Output the [X, Y] coordinate of the center of the cell containing the given text.  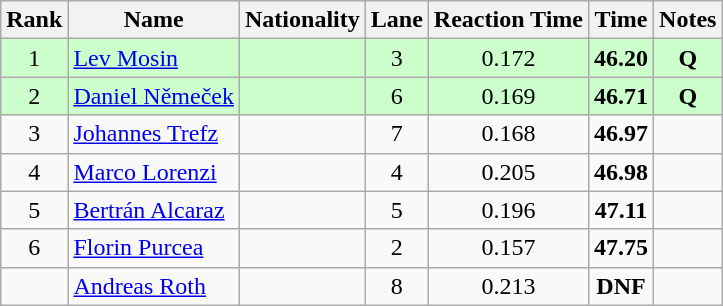
0.196 [508, 210]
47.75 [620, 248]
Florin Purcea [154, 248]
Time [620, 20]
Reaction Time [508, 20]
0.169 [508, 96]
Bertrán Alcaraz [154, 210]
7 [396, 134]
DNF [620, 286]
Lane [396, 20]
Rank [34, 20]
47.11 [620, 210]
Nationality [303, 20]
0.172 [508, 58]
Name [154, 20]
Notes [688, 20]
46.71 [620, 96]
0.213 [508, 286]
1 [34, 58]
Andreas Roth [154, 286]
46.97 [620, 134]
46.98 [620, 172]
Daniel Němeček [154, 96]
8 [396, 286]
Marco Lorenzi [154, 172]
0.205 [508, 172]
Johannes Trefz [154, 134]
Lev Mosin [154, 58]
0.168 [508, 134]
0.157 [508, 248]
46.20 [620, 58]
